Locate the cell with the specified text and output its [X, Y] center coordinate. 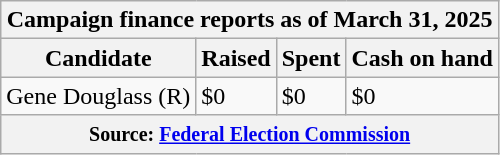
Gene Douglass (R) [98, 96]
Cash on hand [422, 58]
Raised [236, 58]
Source: Federal Election Commission [250, 134]
Candidate [98, 58]
Campaign finance reports as of March 31, 2025 [250, 20]
Spent [311, 58]
